Locate the cell with the specified text and output its [x, y] center coordinate. 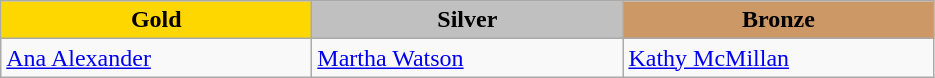
Ana Alexander [156, 58]
Martha Watson [468, 58]
Gold [156, 20]
Silver [468, 20]
Bronze [778, 20]
Kathy McMillan [778, 58]
